Determine the [x, y] coordinate at the center of the cell enclosing the given text.  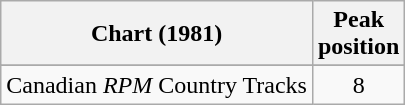
8 [358, 85]
Chart (1981) [157, 34]
Canadian RPM Country Tracks [157, 85]
Peakposition [358, 34]
